Identify which cell holds the provided text, then report its (X, Y) central coordinate. 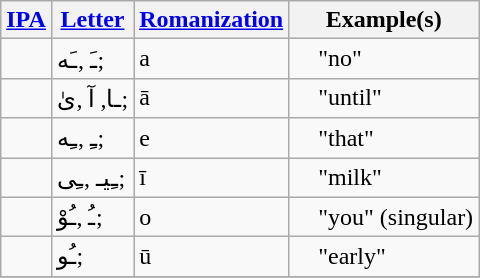
"no" (384, 59)
ـَ ,ـَه; (92, 59)
ī (212, 178)
"that" (384, 138)
e (212, 138)
"early" (384, 257)
o (212, 217)
"until" (384, 98)
a (212, 59)
ū (212, 257)
IPA (26, 20)
ـُ ,ـُوْ; (92, 217)
"you" (singular) (384, 217)
Example(s) (384, 20)
"milk" (384, 178)
ـِ ,ـِه; (92, 138)
ـا, آ ,ىٰ; (92, 98)
Letter (92, 20)
ā (212, 98)
ـُو; (92, 257)
ـِیـ ,ـِی; (92, 178)
Romanization (212, 20)
